Provide the [X, Y] coordinate of the cell's center where the given text is located.  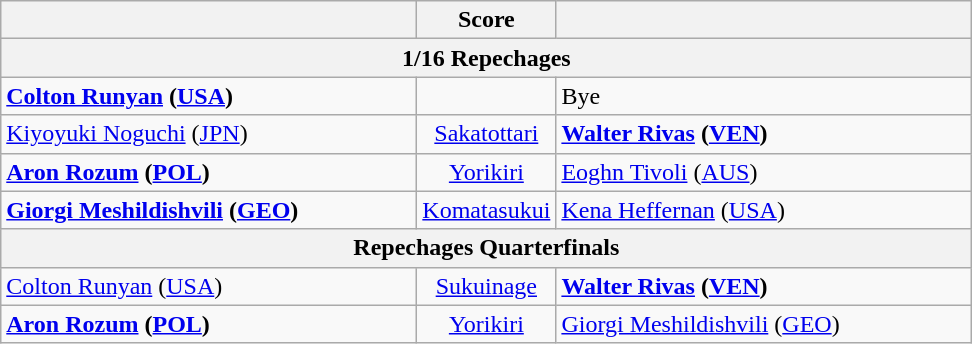
1/16 Repechages [486, 58]
Kiyoyuki Noguchi (JPN) [209, 134]
Sakatottari [486, 134]
Eoghn Tivoli (AUS) [764, 172]
Bye [764, 96]
Komatasukui [486, 210]
Kena Heffernan (USA) [764, 210]
Repechages Quarterfinals [486, 248]
Sukuinage [486, 286]
Score [486, 20]
